Return [x, y] of the center of cell containing provided text 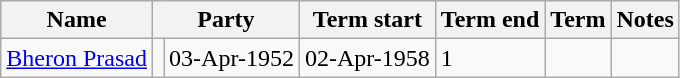
Term start [367, 20]
1 [490, 58]
Name [77, 20]
Term [578, 20]
03-Apr-1952 [232, 58]
Notes [645, 20]
02-Apr-1958 [367, 58]
Party [226, 20]
Term end [490, 20]
Bheron Prasad [77, 58]
